Return the (x, y) coordinate for the center point of the cell that contains the specified text.  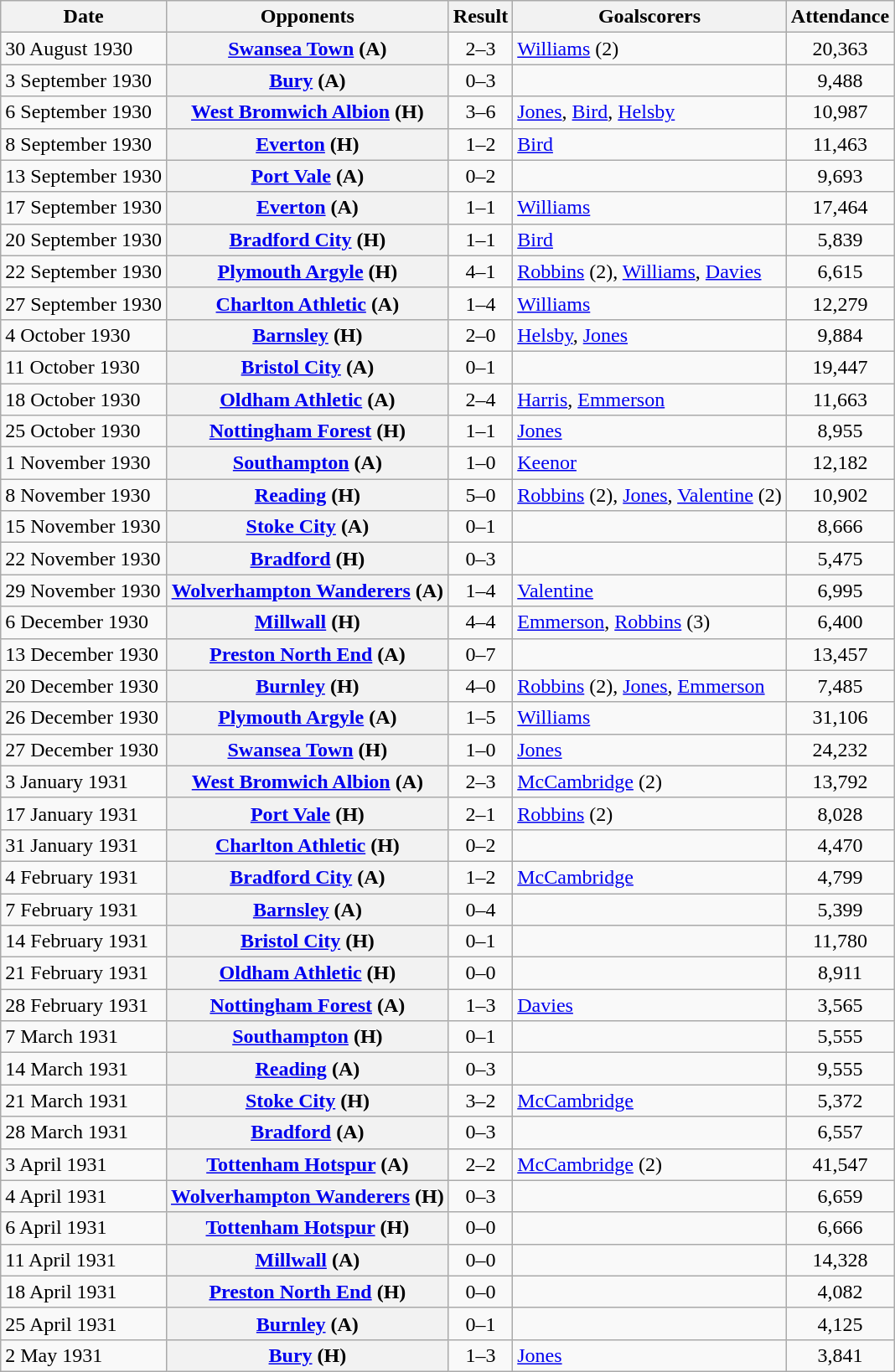
Nottingham Forest (A) (307, 1005)
4–1 (480, 271)
Opponents (307, 17)
10,902 (840, 495)
7 February 1931 (84, 909)
20 September 1930 (84, 240)
Bradford (A) (307, 1132)
Robbins (2) (650, 813)
31 January 1931 (84, 845)
Millwall (H) (307, 622)
Bristol City (H) (307, 941)
Burnley (A) (307, 1323)
8,911 (840, 973)
Preston North End (H) (307, 1292)
Bradford City (A) (307, 877)
15 November 1930 (84, 527)
3 September 1930 (84, 80)
3,565 (840, 1005)
Davies (650, 1005)
Port Vale (A) (307, 176)
7 March 1931 (84, 1037)
Robbins (2), Williams, Davies (650, 271)
14 February 1931 (84, 941)
Burnley (H) (307, 686)
3–6 (480, 112)
4,082 (840, 1292)
12,279 (840, 303)
41,547 (840, 1164)
27 December 1930 (84, 750)
13,457 (840, 654)
Swansea Town (H) (307, 750)
Charlton Athletic (A) (307, 303)
Robbins (2), Jones, Valentine (2) (650, 495)
13 December 1930 (84, 654)
Port Vale (H) (307, 813)
4 February 1931 (84, 877)
3,841 (840, 1355)
6,615 (840, 271)
Emmerson, Robbins (3) (650, 622)
Plymouth Argyle (A) (307, 718)
2–0 (480, 335)
Result (480, 17)
17 January 1931 (84, 813)
Wolverhampton Wanderers (H) (307, 1196)
11,663 (840, 400)
5,372 (840, 1101)
8,666 (840, 527)
24,232 (840, 750)
Bury (A) (307, 80)
Stoke City (A) (307, 527)
14,328 (840, 1260)
Oldham Athletic (A) (307, 400)
5,839 (840, 240)
Robbins (2), Jones, Emmerson (650, 686)
Helsby, Jones (650, 335)
Williams (2) (650, 49)
2–1 (480, 813)
4 October 1930 (84, 335)
9,488 (840, 80)
21 February 1931 (84, 973)
Tottenham Hotspur (H) (307, 1228)
Southampton (H) (307, 1037)
25 October 1930 (84, 431)
Date (84, 17)
29 November 1930 (84, 591)
17 September 1930 (84, 208)
13 September 1930 (84, 176)
3 January 1931 (84, 781)
8 September 1930 (84, 144)
5–0 (480, 495)
4–4 (480, 622)
6 April 1931 (84, 1228)
11 April 1931 (84, 1260)
1 November 1930 (84, 463)
14 March 1931 (84, 1069)
4,125 (840, 1323)
Preston North End (A) (307, 654)
9,555 (840, 1069)
18 October 1930 (84, 400)
Jones, Bird, Helsby (650, 112)
21 March 1931 (84, 1101)
Swansea Town (A) (307, 49)
6 December 1930 (84, 622)
2 May 1931 (84, 1355)
6,666 (840, 1228)
Stoke City (H) (307, 1101)
20,363 (840, 49)
12,182 (840, 463)
Keenor (650, 463)
5,555 (840, 1037)
17,464 (840, 208)
0–4 (480, 909)
Attendance (840, 17)
27 September 1930 (84, 303)
Reading (A) (307, 1069)
6,659 (840, 1196)
4–0 (480, 686)
31,106 (840, 718)
6,557 (840, 1132)
2–4 (480, 400)
5,475 (840, 559)
28 February 1931 (84, 1005)
2–2 (480, 1164)
25 April 1931 (84, 1323)
7,485 (840, 686)
13,792 (840, 781)
West Bromwich Albion (A) (307, 781)
Goalscorers (650, 17)
Oldham Athletic (H) (307, 973)
30 August 1930 (84, 49)
8,028 (840, 813)
6,400 (840, 622)
Bradford (H) (307, 559)
8 November 1930 (84, 495)
Bradford City (H) (307, 240)
Valentine (650, 591)
3–2 (480, 1101)
22 November 1930 (84, 559)
Plymouth Argyle (H) (307, 271)
4,799 (840, 877)
3 April 1931 (84, 1164)
0–7 (480, 654)
4,470 (840, 845)
West Bromwich Albion (H) (307, 112)
Southampton (A) (307, 463)
9,693 (840, 176)
11 October 1930 (84, 367)
Millwall (A) (307, 1260)
8,955 (840, 431)
19,447 (840, 367)
18 April 1931 (84, 1292)
Nottingham Forest (H) (307, 431)
Reading (H) (307, 495)
Harris, Emmerson (650, 400)
26 December 1930 (84, 718)
9,884 (840, 335)
5,399 (840, 909)
Barnsley (A) (307, 909)
4 April 1931 (84, 1196)
1–5 (480, 718)
Bury (H) (307, 1355)
Barnsley (H) (307, 335)
Everton (A) (307, 208)
6 September 1930 (84, 112)
28 March 1931 (84, 1132)
6,995 (840, 591)
10,987 (840, 112)
Everton (H) (307, 144)
Charlton Athletic (H) (307, 845)
20 December 1930 (84, 686)
11,780 (840, 941)
22 September 1930 (84, 271)
Bristol City (A) (307, 367)
Wolverhampton Wanderers (A) (307, 591)
Tottenham Hotspur (A) (307, 1164)
11,463 (840, 144)
